Locate the cell with the specified text and output its [X, Y] center coordinate. 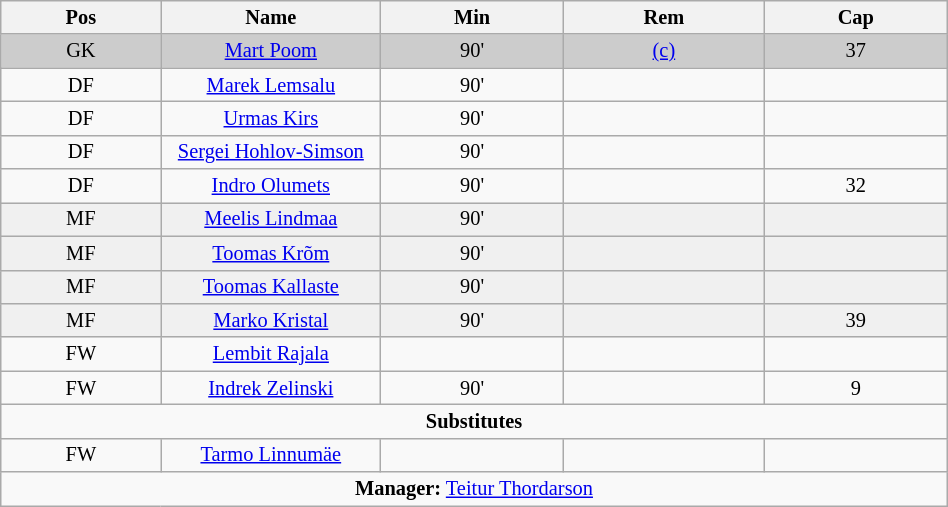
Indrek Zelinski [271, 388]
Sergei Hohlov-Simson [271, 152]
(c) [664, 51]
Substitutes [474, 421]
37 [856, 51]
Marko Kristal [271, 320]
GK [81, 51]
Urmas Kirs [271, 118]
9 [856, 388]
Lembit Rajala [271, 354]
Manager: Teitur Thordarson [474, 489]
Marek Lemsalu [271, 85]
Mart Poom [271, 51]
Name [271, 17]
32 [856, 186]
Toomas Krõm [271, 253]
39 [856, 320]
Min [472, 17]
Cap [856, 17]
Meelis Lindmaa [271, 219]
Pos [81, 17]
Toomas Kallaste [271, 287]
Tarmo Linnumäe [271, 455]
Rem [664, 17]
Indro Olumets [271, 186]
